Find where the given text appears and provide that cell's center as (X, Y) coordinate. 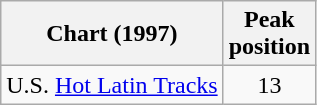
Peakposition (269, 34)
13 (269, 85)
Chart (1997) (112, 34)
U.S. Hot Latin Tracks (112, 85)
